For the text-containing cell, return its midpoint in [X, Y] coordinate format. 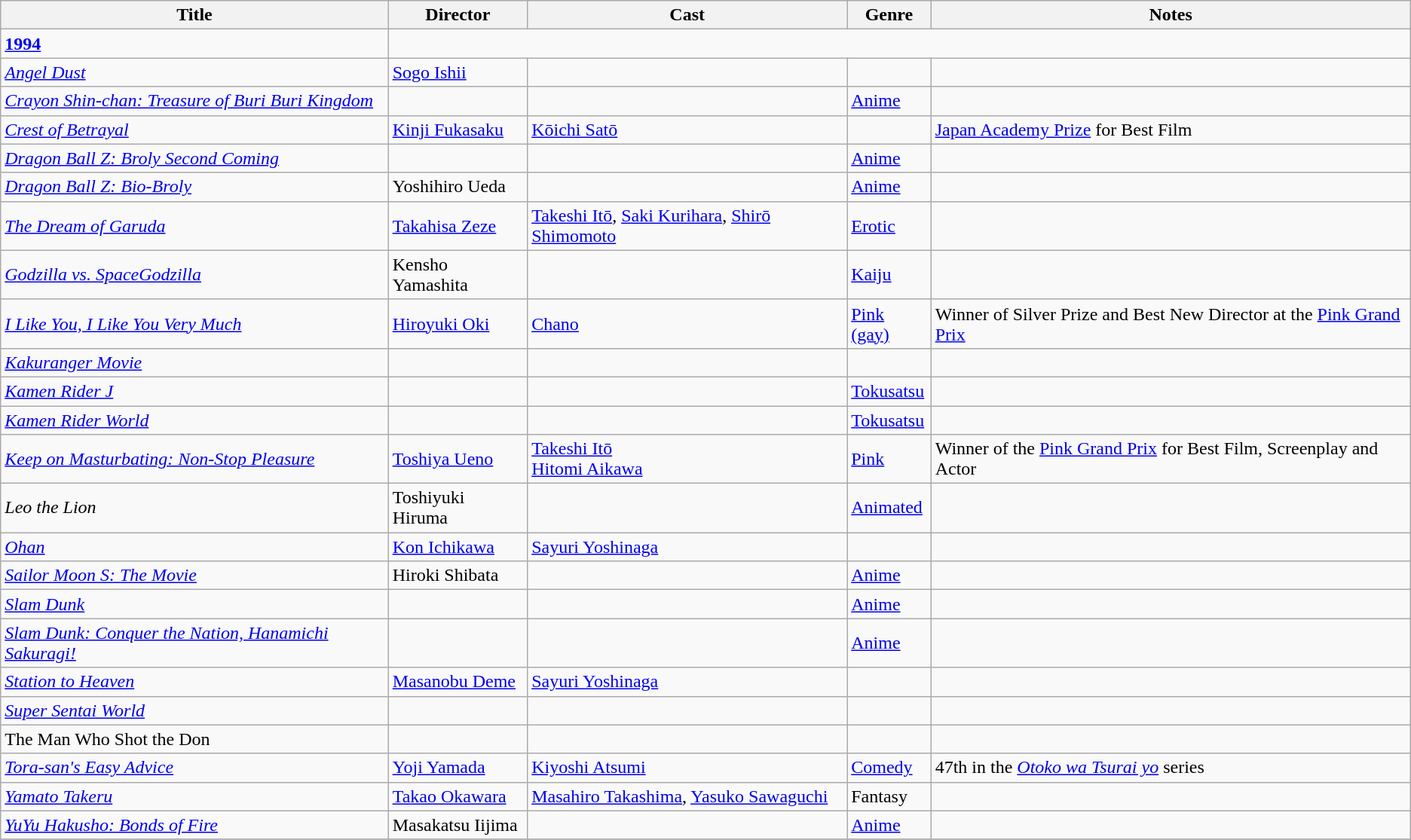
Animated [889, 508]
Hiroki Shibata [458, 576]
Toshiyuki Hiruma [458, 508]
Director [458, 15]
Fantasy [889, 796]
Takeshi Itō, Saki Kurihara, Shirō Shimomoto [687, 226]
Takahisa Zeze [458, 226]
Cast [687, 15]
Takeshi ItōHitomi Aikawa [687, 460]
Notes [1171, 15]
Winner of the Pink Grand Prix for Best Film, Screenplay and Actor [1171, 460]
Kon Ichikawa [458, 547]
Hiroyuki Oki [458, 324]
Dragon Ball Z: Bio-Broly [194, 187]
Dragon Ball Z: Broly Second Coming [194, 158]
Keep on Masturbating: Non-Stop Pleasure [194, 460]
Crayon Shin-chan: Treasure of Buri Buri Kingdom [194, 101]
Kamen Rider J [194, 391]
Takao Okawara [458, 796]
47th in the Otoko wa Tsurai yo series [1171, 768]
I Like You, I Like You Very Much [194, 324]
1994 [194, 44]
Kensho Yamashita [458, 274]
Kakuranger Movie [194, 362]
Pink [889, 460]
Comedy [889, 768]
Toshiya Ueno [458, 460]
Genre [889, 15]
Chano [687, 324]
Slam Dunk: Conquer the Nation, Hanamichi Sakuragi! [194, 643]
Japan Academy Prize for Best Film [1171, 130]
Angel Dust [194, 72]
Ohan [194, 547]
Yamato Takeru [194, 796]
Kaiju [889, 274]
The Man Who Shot the Don [194, 739]
Kiyoshi Atsumi [687, 768]
The Dream of Garuda [194, 226]
Kamen Rider World [194, 420]
Station to Heaven [194, 682]
Crest of Betrayal [194, 130]
Masanobu Deme [458, 682]
Tora-san's Easy Advice [194, 768]
Sogo Ishii [458, 72]
YuYu Hakusho: Bonds of Fire [194, 825]
Yoji Yamada [458, 768]
Leo the Lion [194, 508]
Erotic [889, 226]
Kinji Fukasaku [458, 130]
Kōichi Satō [687, 130]
Sailor Moon S: The Movie [194, 576]
Super Sentai World [194, 710]
Winner of Silver Prize and Best New Director at the Pink Grand Prix [1171, 324]
Godzilla vs. SpaceGodzilla [194, 274]
Title [194, 15]
Masakatsu Iijima [458, 825]
Yoshihiro Ueda [458, 187]
Pink (gay) [889, 324]
Masahiro Takashima, Yasuko Sawaguchi [687, 796]
Slam Dunk [194, 604]
